Capture the cell that displays the provided text and extract its (X, Y) central coordinate. 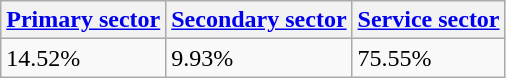
75.55% (428, 58)
9.93% (259, 58)
Secondary sector (259, 20)
Primary sector (84, 20)
14.52% (84, 58)
Service sector (428, 20)
